For the text-containing cell, return its midpoint in (x, y) coordinate format. 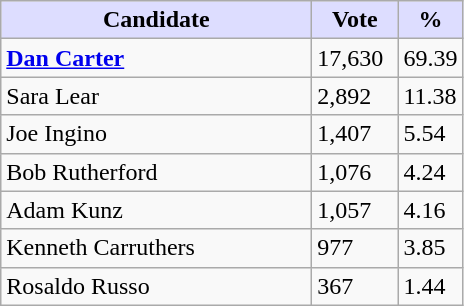
17,630 (355, 58)
69.39 (430, 58)
% (430, 20)
Dan Carter (156, 58)
5.54 (430, 134)
1,076 (355, 172)
977 (355, 248)
11.38 (430, 96)
Adam Kunz (156, 210)
Rosaldo Russo (156, 286)
1,057 (355, 210)
Kenneth Carruthers (156, 248)
Vote (355, 20)
Joe Ingino (156, 134)
1,407 (355, 134)
1.44 (430, 286)
2,892 (355, 96)
Sara Lear (156, 96)
4.16 (430, 210)
4.24 (430, 172)
367 (355, 286)
Candidate (156, 20)
3.85 (430, 248)
Bob Rutherford (156, 172)
